Capture the cell that displays the provided text and extract its [X, Y] central coordinate. 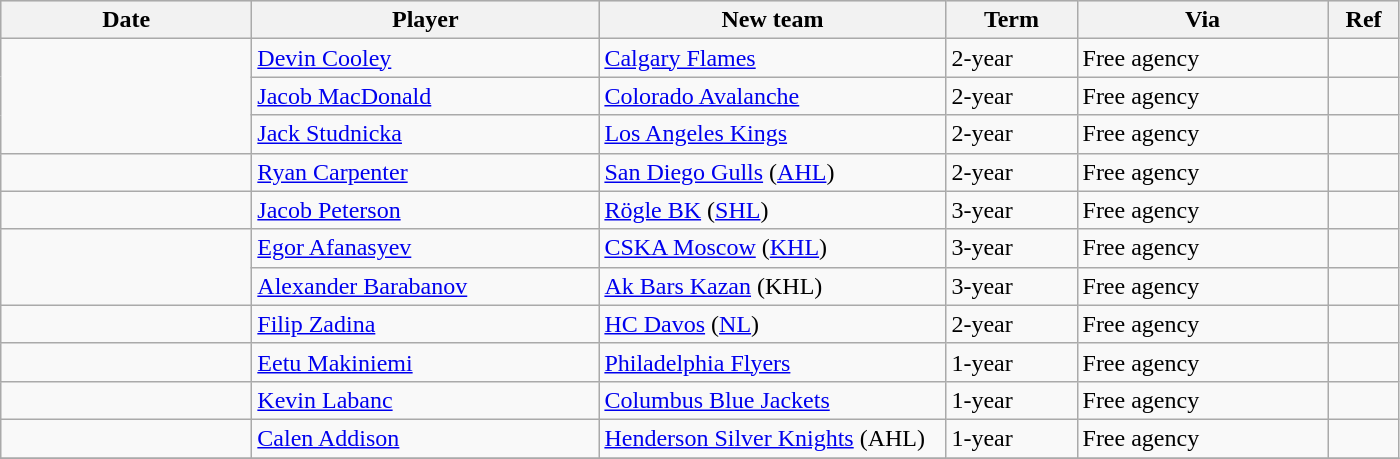
Devin Cooley [426, 58]
CSKA Moscow (KHL) [772, 248]
Ref [1364, 20]
Egor Afanasyev [426, 248]
San Diego Gulls (AHL) [772, 172]
Jacob MacDonald [426, 96]
Alexander Barabanov [426, 286]
New team [772, 20]
Columbus Blue Jackets [772, 400]
Jack Studnicka [426, 134]
HC Davos (NL) [772, 324]
Via [1202, 20]
Colorado Avalanche [772, 96]
Jacob Peterson [426, 210]
Ak Bars Kazan (KHL) [772, 286]
Player [426, 20]
Calgary Flames [772, 58]
Ryan Carpenter [426, 172]
Eetu Makiniemi [426, 362]
Kevin Labanc [426, 400]
Philadelphia Flyers [772, 362]
Filip Zadina [426, 324]
Los Angeles Kings [772, 134]
Date [126, 20]
Calen Addison [426, 438]
Rögle BK (SHL) [772, 210]
Henderson Silver Knights (AHL) [772, 438]
Term [1012, 20]
